Provide the (x, y) coordinate of the cell's center where the given text is located.  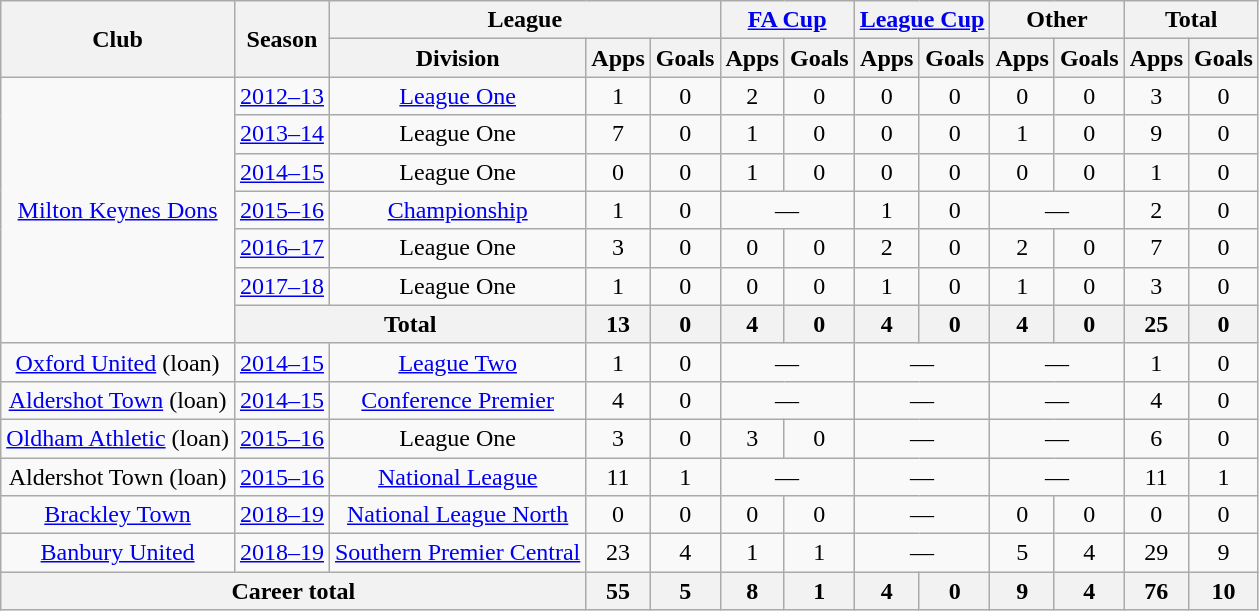
8 (752, 591)
Milton Keynes Dons (118, 210)
Oldham Athletic (loan) (118, 438)
13 (618, 324)
Other (1057, 20)
2013–14 (282, 134)
29 (1156, 553)
2016–17 (282, 248)
Career total (294, 591)
League Two (457, 362)
6 (1156, 438)
League (524, 20)
Conference Premier (457, 400)
Southern Premier Central (457, 553)
10 (1224, 591)
FA Cup (787, 20)
76 (1156, 591)
National League North (457, 515)
Banbury United (118, 553)
League Cup (922, 20)
55 (618, 591)
Club (118, 39)
23 (618, 553)
Championship (457, 210)
2017–18 (282, 286)
2012–13 (282, 96)
Oxford United (loan) (118, 362)
National League (457, 477)
Brackley Town (118, 515)
Season (282, 39)
25 (1156, 324)
Division (457, 58)
